Return (X, Y) of the center of cell containing provided text 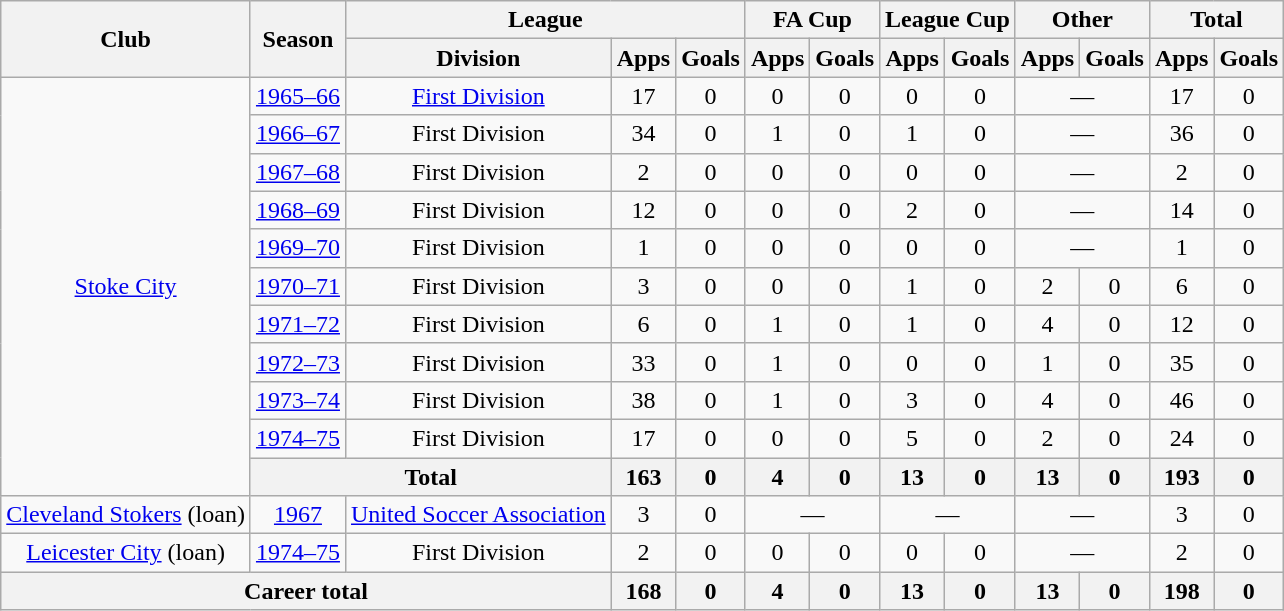
Division (478, 58)
Season (298, 39)
Leicester City (loan) (126, 553)
33 (643, 362)
1967 (298, 515)
24 (1181, 438)
163 (643, 477)
1967–68 (298, 172)
46 (1181, 400)
198 (1181, 591)
1965–66 (298, 96)
168 (643, 591)
5 (912, 438)
1968–69 (298, 210)
34 (643, 134)
1966–67 (298, 134)
United Soccer Association (478, 515)
FA Cup (812, 20)
38 (643, 400)
1970–71 (298, 286)
1972–73 (298, 362)
14 (1181, 210)
193 (1181, 477)
1971–72 (298, 324)
Career total (306, 591)
1973–74 (298, 400)
Cleveland Stokers (loan) (126, 515)
36 (1181, 134)
Stoke City (126, 286)
Other (1082, 20)
Club (126, 39)
1969–70 (298, 248)
League (545, 20)
35 (1181, 362)
League Cup (948, 20)
